Output the (x, y) coordinate of the center of the cell containing the given text.  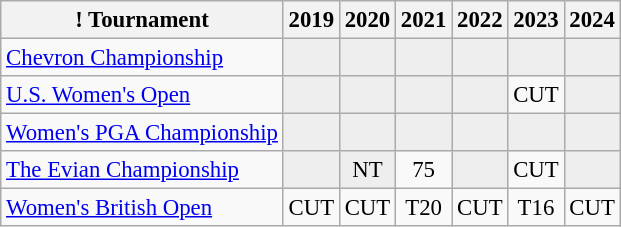
2019 (311, 20)
Women's PGA Championship (142, 133)
2024 (592, 20)
Women's British Open (142, 208)
2021 (424, 20)
2020 (367, 20)
NT (367, 170)
75 (424, 170)
Chevron Championship (142, 58)
2022 (480, 20)
T20 (424, 208)
2023 (536, 20)
! Tournament (142, 20)
U.S. Women's Open (142, 95)
The Evian Championship (142, 170)
T16 (536, 208)
